For the text-containing cell, return its midpoint in (x, y) coordinate format. 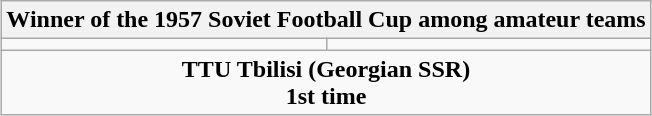
Winner of the 1957 Soviet Football Cup among amateur teams (326, 20)
TTU Tbilisi (Georgian SSR)1st time (326, 82)
